Provide the [X, Y] coordinate of the cell's center where the given text is located.  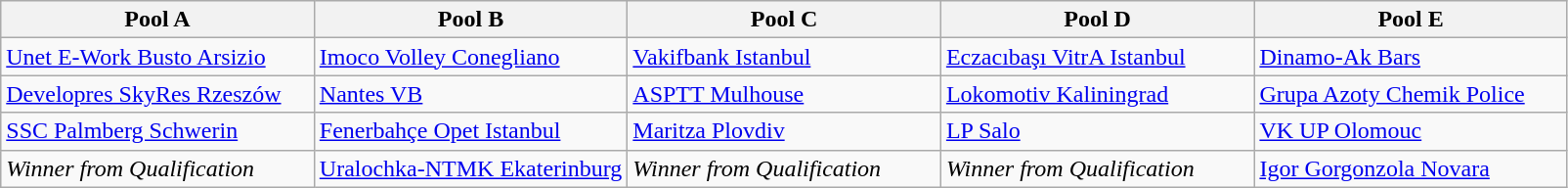
VK UP Olomouc [1412, 131]
Uralochka-NTMK Ekaterinburg [471, 168]
Developres SkyRes Rzeszów [158, 94]
Lokomotiv Kaliningrad [1097, 94]
Maritza Plovdiv [784, 131]
Unet E-Work Busto Arsizio [158, 57]
Pool B [471, 20]
Pool A [158, 20]
Fenerbahçe Opet Istanbul [471, 131]
Imoco Volley Conegliano [471, 57]
Grupa Azoty Chemik Police [1412, 94]
Dinamo-Ak Bars [1412, 57]
Vakifbank Istanbul [784, 57]
ASPTT Mulhouse [784, 94]
Pool D [1097, 20]
Nantes VB [471, 94]
Eczacıbaşı VitrA Istanbul [1097, 57]
SSC Palmberg Schwerin [158, 131]
Pool C [784, 20]
Pool E [1412, 20]
LP Salo [1097, 131]
Igor Gorgonzola Novara [1412, 168]
